Return the [x, y] coordinate for the center point of the cell that contains the specified text.  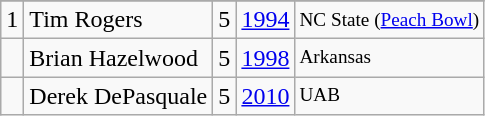
Tim Rogers [118, 20]
1994 [266, 20]
2010 [266, 96]
1998 [266, 58]
UAB [390, 96]
NC State (Peach Bowl) [390, 20]
Derek DePasquale [118, 96]
Arkansas [390, 58]
Brian Hazelwood [118, 58]
1 [12, 20]
